Return the (x, y) coordinate for the center point of the cell that contains the specified text.  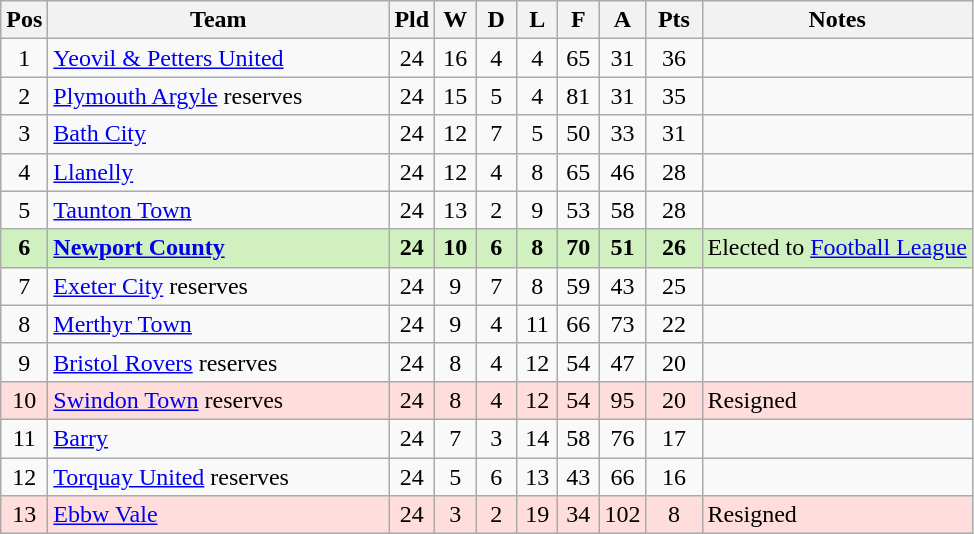
Torquay United reserves (218, 477)
Barry (218, 438)
Exeter City reserves (218, 286)
1 (24, 58)
102 (622, 515)
A (622, 20)
15 (456, 96)
53 (578, 210)
46 (622, 172)
19 (538, 515)
25 (674, 286)
73 (622, 324)
W (456, 20)
Pos (24, 20)
81 (578, 96)
Notes (837, 20)
Plymouth Argyle reserves (218, 96)
L (538, 20)
Taunton Town (218, 210)
51 (622, 248)
Bath City (218, 134)
Team (218, 20)
50 (578, 134)
34 (578, 515)
Bristol Rovers reserves (218, 362)
Newport County (218, 248)
14 (538, 438)
F (578, 20)
95 (622, 400)
Pts (674, 20)
Llanelly (218, 172)
36 (674, 58)
70 (578, 248)
Pld (412, 20)
26 (674, 248)
Swindon Town reserves (218, 400)
22 (674, 324)
47 (622, 362)
Ebbw Vale (218, 515)
Merthyr Town (218, 324)
33 (622, 134)
76 (622, 438)
17 (674, 438)
Yeovil & Petters United (218, 58)
D (496, 20)
Elected to Football League (837, 248)
59 (578, 286)
35 (674, 96)
